Determine the (X, Y) coordinate at the center of the cell enclosing the given text.  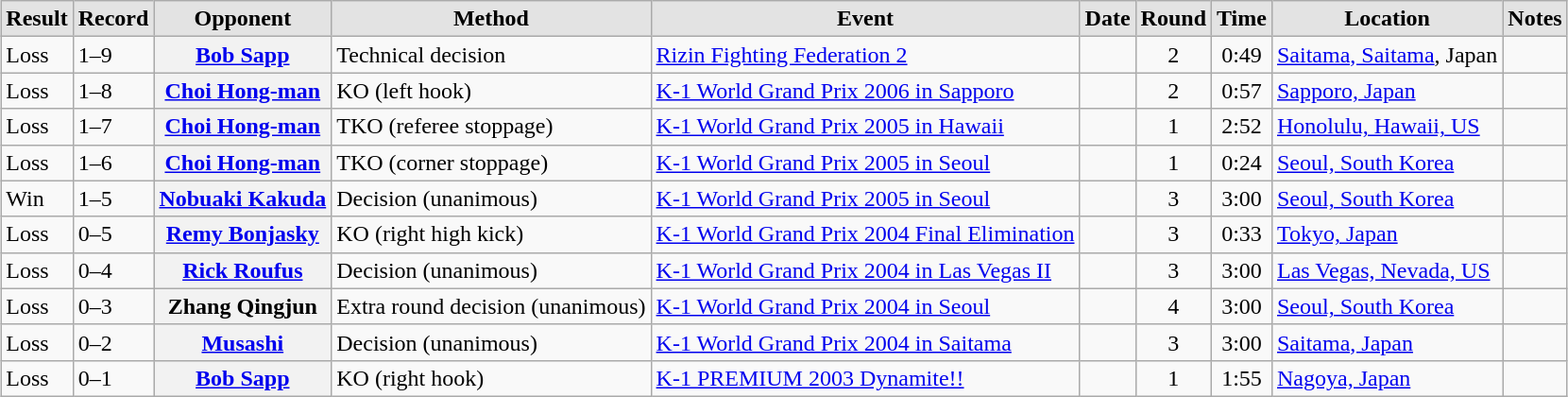
Date (1107, 19)
Win (37, 198)
0–5 (113, 234)
Notes (1535, 19)
KO (right hook) (491, 378)
2:52 (1242, 127)
1–6 (113, 163)
K-1 World Grand Prix 2006 in Sapporo (865, 91)
K-1 World Grand Prix 2004 in Las Vegas II (865, 270)
Saitama, Saitama, Japan (1387, 55)
Method (491, 19)
0–4 (113, 270)
Rizin Fighting Federation 2 (865, 55)
Time (1242, 19)
1–9 (113, 55)
0:24 (1242, 163)
0–2 (113, 342)
Nagoya, Japan (1387, 378)
K-1 PREMIUM 2003 Dynamite!! (865, 378)
K-1 World Grand Prix 2004 in Seoul (865, 306)
Sapporo, Japan (1387, 91)
Event (865, 19)
Las Vegas, Nevada, US (1387, 270)
1–8 (113, 91)
Remy Bonjasky (243, 234)
4 (1173, 306)
0:49 (1242, 55)
Zhang Qingjun (243, 306)
Extra round decision (unanimous) (491, 306)
Rick Roufus (243, 270)
TKO (corner stoppage) (491, 163)
Result (37, 19)
Location (1387, 19)
0:57 (1242, 91)
1:55 (1242, 378)
Opponent (243, 19)
Record (113, 19)
K-1 World Grand Prix 2004 in Saitama (865, 342)
TKO (referee stoppage) (491, 127)
0–1 (113, 378)
1–7 (113, 127)
Technical decision (491, 55)
KO (left hook) (491, 91)
0:33 (1242, 234)
Saitama, Japan (1387, 342)
K-1 World Grand Prix 2004 Final Elimination (865, 234)
Honolulu, Hawaii, US (1387, 127)
Tokyo, Japan (1387, 234)
1–5 (113, 198)
KO (right high kick) (491, 234)
Nobuaki Kakuda (243, 198)
K-1 World Grand Prix 2005 in Hawaii (865, 127)
0–3 (113, 306)
Musashi (243, 342)
Round (1173, 19)
